Pinpoint the cell where the given text exists, returning its (x, y) midpoint coordinate. 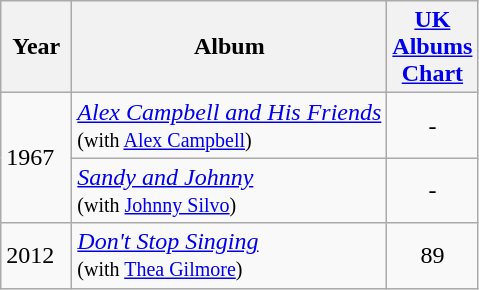
Alex Campbell and His Friends(with Alex Campbell) (230, 126)
Don't Stop Singing(with Thea Gilmore) (230, 256)
Year (36, 47)
89 (432, 256)
Album (230, 47)
1967 (36, 158)
2012 (36, 256)
UK Albums Chart (432, 47)
Sandy and Johnny(with Johnny Silvo) (230, 190)
